Detect which cell encompasses the target text, then output its (x, y) center coordinate. 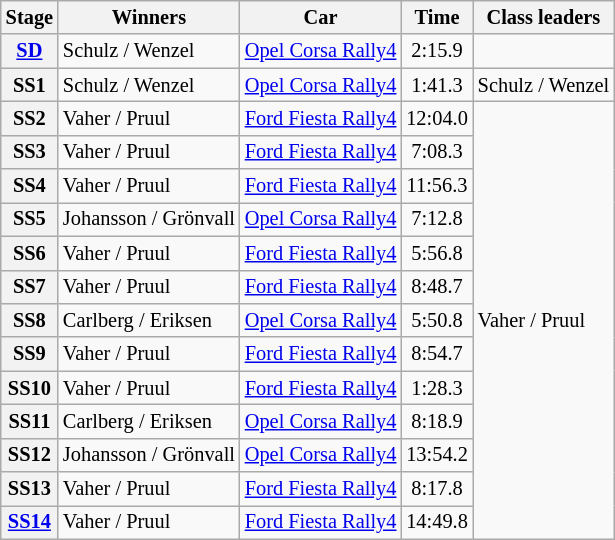
SS8 (30, 320)
8:54.7 (436, 354)
5:50.8 (436, 320)
Class leaders (544, 17)
SS11 (30, 421)
8:48.7 (436, 287)
12:04.0 (436, 118)
Time (436, 17)
SS9 (30, 354)
14:49.8 (436, 522)
Winners (149, 17)
8:17.8 (436, 489)
11:56.3 (436, 186)
SS5 (30, 219)
1:41.3 (436, 85)
7:08.3 (436, 152)
13:54.2 (436, 455)
SS13 (30, 489)
SS14 (30, 522)
2:15.9 (436, 51)
SS7 (30, 287)
SS3 (30, 152)
8:18.9 (436, 421)
SD (30, 51)
SS6 (30, 253)
SS1 (30, 85)
SS4 (30, 186)
Stage (30, 17)
1:28.3 (436, 388)
SS10 (30, 388)
7:12.8 (436, 219)
SS12 (30, 455)
5:56.8 (436, 253)
Car (320, 17)
SS2 (30, 118)
